Identify which cell holds the provided text, then report its (X, Y) central coordinate. 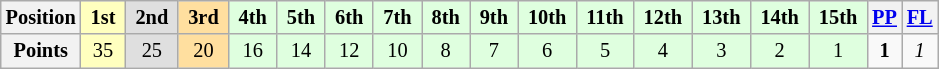
5th (301, 17)
11th (604, 17)
12 (349, 51)
16 (253, 51)
7th (397, 17)
10 (397, 51)
Position (41, 17)
1st (104, 17)
3rd (203, 17)
7 (494, 51)
6th (349, 17)
2nd (152, 17)
13th (721, 17)
35 (104, 51)
12th (663, 17)
9th (494, 17)
20 (203, 51)
FL (920, 17)
3 (721, 51)
4th (253, 17)
15th (838, 17)
4 (663, 51)
14th (779, 17)
PP (884, 17)
8 (446, 51)
8th (446, 17)
5 (604, 51)
14 (301, 51)
6 (547, 51)
2 (779, 51)
25 (152, 51)
Points (41, 51)
10th (547, 17)
